Locate the cell with the specified text and output its (x, y) center coordinate. 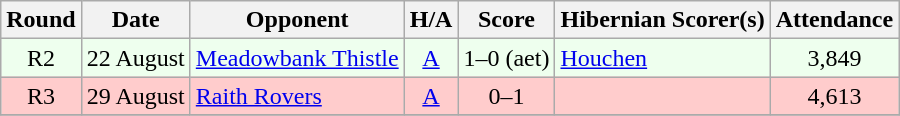
29 August (136, 96)
1–0 (aet) (506, 58)
Raith Rovers (297, 96)
Round (41, 20)
3,849 (834, 58)
Opponent (297, 20)
4,613 (834, 96)
Date (136, 20)
Hibernian Scorer(s) (662, 20)
22 August (136, 58)
Attendance (834, 20)
Score (506, 20)
R2 (41, 58)
0–1 (506, 96)
H/A (431, 20)
Meadowbank Thistle (297, 58)
R3 (41, 96)
Houchen (662, 58)
